Detect which cell encompasses the target text, then output its (x, y) center coordinate. 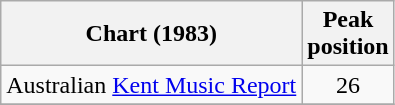
Australian Kent Music Report (152, 85)
26 (348, 85)
Chart (1983) (152, 34)
Peakposition (348, 34)
